From the cell containing the given text, extract its center point as (x, y) coordinate. 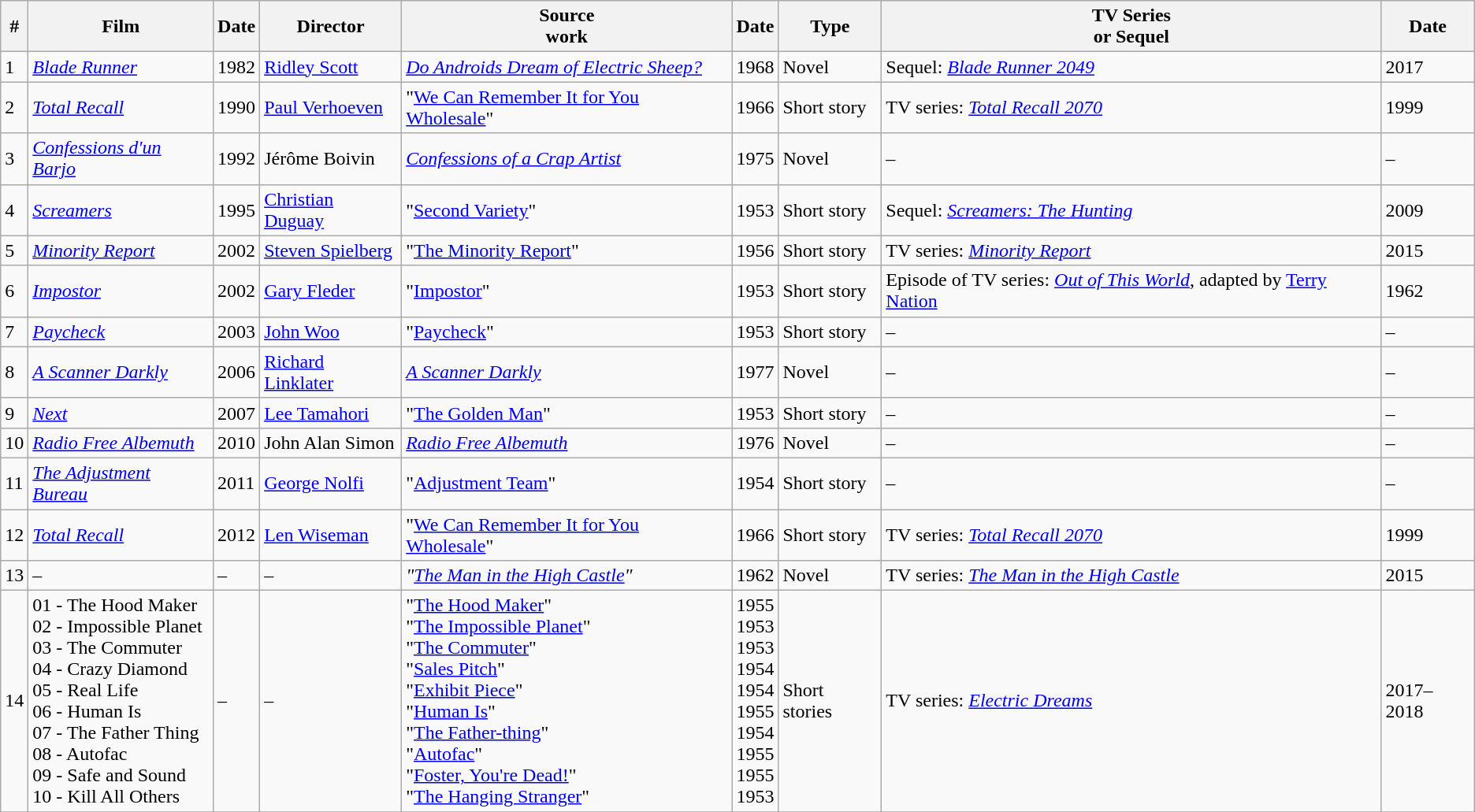
14 (14, 701)
Sequel: Screamers: The Hunting (1131, 209)
"The Minority Report" (567, 250)
TV series: The Man in the High Castle (1131, 576)
1990 (236, 107)
Source work (567, 27)
1975 (755, 159)
10 (14, 443)
2012 (236, 534)
2006 (236, 372)
2017–2018 (1428, 701)
John Alan Simon (331, 443)
"Impostor" (567, 291)
1 (14, 67)
2011 (236, 484)
7 (14, 332)
TV series: Minority Report (1131, 250)
2010 (236, 443)
2017 (1428, 67)
13 (14, 576)
Ridley Scott (331, 67)
1992 (236, 159)
TV series: Electric Dreams (1131, 701)
Gary Fleder (331, 291)
George Nolfi (331, 484)
Jérôme Boivin (331, 159)
Do Androids Dream of Electric Sheep? (567, 67)
Paycheck (121, 332)
2 (14, 107)
3 (14, 159)
Christian Duguay (331, 209)
1956 (755, 250)
"The Golden Man" (567, 413)
Richard Linklater (331, 372)
1995 (236, 209)
4 (14, 209)
11 (14, 484)
Steven Spielberg (331, 250)
2009 (1428, 209)
2007 (236, 413)
John Woo (331, 332)
Screamers (121, 209)
2003 (236, 332)
TV Seriesor Sequel (1131, 27)
Lee Tamahori (331, 413)
"Second Variety" (567, 209)
Next (121, 413)
# (14, 27)
12 (14, 534)
1954 (755, 484)
1976 (755, 443)
Minority Report (121, 250)
1982 (236, 67)
8 (14, 372)
Blade Runner (121, 67)
Confessions d'un Barjo (121, 159)
The Adjustment Bureau (121, 484)
1968 (755, 67)
Impostor (121, 291)
Film (121, 27)
"The Man in the High Castle" (567, 576)
Len Wiseman (331, 534)
Director (331, 27)
"Paycheck" (567, 332)
Paul Verhoeven (331, 107)
Episode of TV series: Out of This World, adapted by Terry Nation (1131, 291)
Type (830, 27)
1955195319531954195419551954195519551953 (755, 701)
Confessions of a Crap Artist (567, 159)
9 (14, 413)
5 (14, 250)
6 (14, 291)
Short stories (830, 701)
"Adjustment Team" (567, 484)
1977 (755, 372)
Sequel: Blade Runner 2049 (1131, 67)
